Return the (x, y) coordinate for the center point of the cell that contains the specified text.  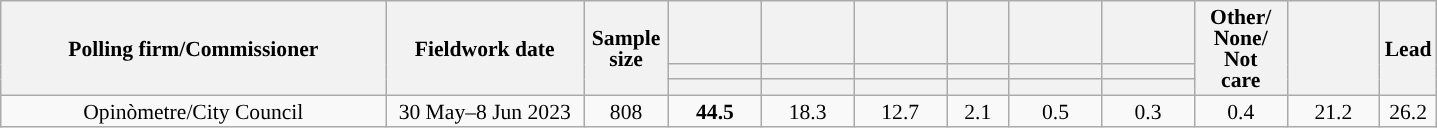
21.2 (1334, 110)
0.4 (1240, 110)
Other/None/Notcare (1240, 48)
12.7 (900, 110)
Opinòmetre/City Council (194, 110)
Polling firm/Commissioner (194, 48)
30 May–8 Jun 2023 (485, 110)
44.5 (716, 110)
18.3 (808, 110)
26.2 (1408, 110)
Sample size (626, 48)
Lead (1408, 48)
808 (626, 110)
Fieldwork date (485, 48)
2.1 (978, 110)
0.5 (1056, 110)
0.3 (1148, 110)
